Extract the (x, y) coordinate from the center of the cell holding the provided text.  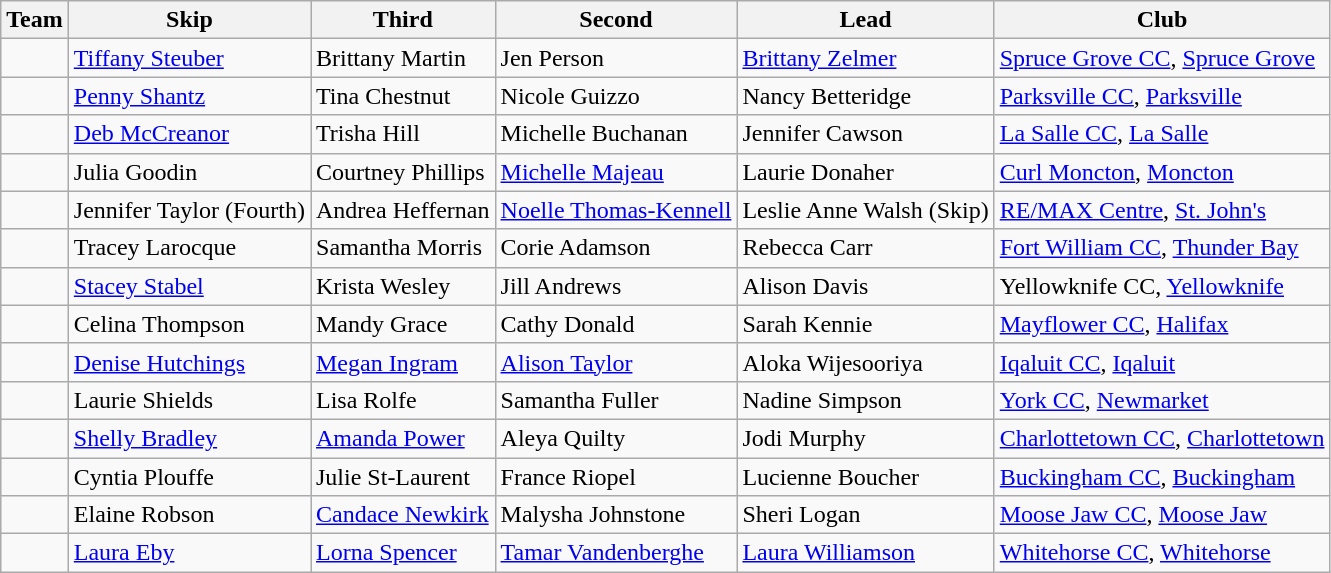
Club (1162, 20)
Mandy Grace (402, 324)
Buckingham CC, Buckingham (1162, 477)
Aleya Quilty (616, 438)
Rebecca Carr (866, 248)
Yellowknife CC, Yellowknife (1162, 286)
Laura Eby (189, 553)
Michelle Majeau (616, 172)
Laurie Donaher (866, 172)
Penny Shantz (189, 96)
Noelle Thomas-Kennell (616, 210)
Tracey Larocque (189, 248)
Celina Thompson (189, 324)
Lead (866, 20)
Curl Moncton, Moncton (1162, 172)
York CC, Newmarket (1162, 400)
Whitehorse CC, Whitehorse (1162, 553)
Courtney Phillips (402, 172)
Sarah Kennie (866, 324)
Iqaluit CC, Iqaluit (1162, 362)
Brittany Martin (402, 58)
France Riopel (616, 477)
Krista Wesley (402, 286)
Samantha Morris (402, 248)
Alison Taylor (616, 362)
Julia Goodin (189, 172)
Brittany Zelmer (866, 58)
Shelly Bradley (189, 438)
Laurie Shields (189, 400)
Trisha Hill (402, 134)
Parksville CC, Parksville (1162, 96)
Cyntia Plouffe (189, 477)
Spruce Grove CC, Spruce Grove (1162, 58)
RE/MAX Centre, St. John's (1162, 210)
Nadine Simpson (866, 400)
Moose Jaw CC, Moose Jaw (1162, 515)
Stacey Stabel (189, 286)
La Salle CC, La Salle (1162, 134)
Julie St-Laurent (402, 477)
Laura Williamson (866, 553)
Nicole Guizzo (616, 96)
Aloka Wijesooriya (866, 362)
Malysha Johnstone (616, 515)
Sheri Logan (866, 515)
Lorna Spencer (402, 553)
Jill Andrews (616, 286)
Jen Person (616, 58)
Tamar Vandenberghe (616, 553)
Candace Newkirk (402, 515)
Amanda Power (402, 438)
Elaine Robson (189, 515)
Third (402, 20)
Lisa Rolfe (402, 400)
Tina Chestnut (402, 96)
Jennifer Taylor (Fourth) (189, 210)
Mayflower CC, Halifax (1162, 324)
Alison Davis (866, 286)
Samantha Fuller (616, 400)
Deb McCreanor (189, 134)
Jennifer Cawson (866, 134)
Michelle Buchanan (616, 134)
Team (35, 20)
Andrea Heffernan (402, 210)
Denise Hutchings (189, 362)
Lucienne Boucher (866, 477)
Megan Ingram (402, 362)
Cathy Donald (616, 324)
Fort William CC, Thunder Bay (1162, 248)
Nancy Betteridge (866, 96)
Corie Adamson (616, 248)
Leslie Anne Walsh (Skip) (866, 210)
Tiffany Steuber (189, 58)
Skip (189, 20)
Second (616, 20)
Jodi Murphy (866, 438)
Charlottetown CC, Charlottetown (1162, 438)
